Return the (X, Y) coordinate for the center point of the cell that contains the specified text.  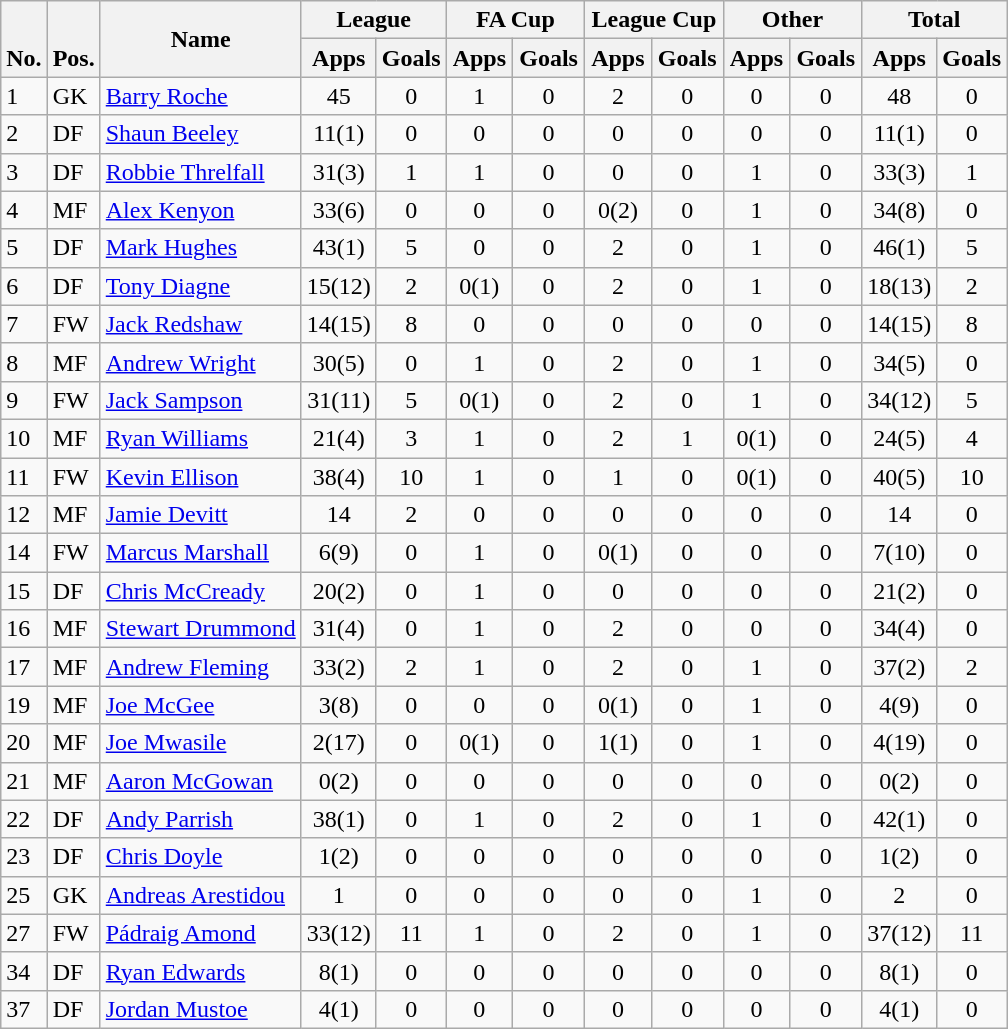
16 (24, 629)
Marcus Marshall (200, 553)
34 (24, 971)
31(3) (338, 172)
34(5) (900, 362)
21(2) (900, 591)
33(6) (338, 210)
23 (24, 857)
Pos. (74, 39)
31(4) (338, 629)
43(1) (338, 248)
18(13) (900, 286)
34(4) (900, 629)
Pádraig Amond (200, 933)
33(12) (338, 933)
Alex Kenyon (200, 210)
Chris McCready (200, 591)
20(2) (338, 591)
Stewart Drummond (200, 629)
Name (200, 39)
38(4) (338, 477)
1(1) (618, 743)
20 (24, 743)
37(12) (900, 933)
Joe McGee (200, 705)
Andrew Wright (200, 362)
Aaron McGowan (200, 781)
34(8) (900, 210)
48 (900, 96)
40(5) (900, 477)
46(1) (900, 248)
4(9) (900, 705)
Joe Mwasile (200, 743)
12 (24, 515)
6 (24, 286)
Kevin Ellison (200, 477)
6(9) (338, 553)
38(1) (338, 819)
15 (24, 591)
Ryan Williams (200, 438)
21 (24, 781)
Andy Parrish (200, 819)
Andreas Arestidou (200, 895)
27 (24, 933)
9 (24, 400)
No. (24, 39)
33(3) (900, 172)
Barry Roche (200, 96)
Jordan Mustoe (200, 1009)
Tony Diagne (200, 286)
24(5) (900, 438)
42(1) (900, 819)
FA Cup (516, 20)
31(11) (338, 400)
30(5) (338, 362)
Jamie Devitt (200, 515)
Chris Doyle (200, 857)
4(19) (900, 743)
34(12) (900, 400)
3(8) (338, 705)
17 (24, 667)
Mark Hughes (200, 248)
Shaun Beeley (200, 134)
2(17) (338, 743)
19 (24, 705)
Jack Sampson (200, 400)
45 (338, 96)
Andrew Fleming (200, 667)
Robbie Threlfall (200, 172)
37 (24, 1009)
15(12) (338, 286)
Other (792, 20)
21(4) (338, 438)
7 (24, 324)
7(10) (900, 553)
22 (24, 819)
Total (934, 20)
League Cup (654, 20)
37(2) (900, 667)
Jack Redshaw (200, 324)
League (374, 20)
Ryan Edwards (200, 971)
25 (24, 895)
33(2) (338, 667)
